Pinpoint the cell where the given text exists, returning its (x, y) midpoint coordinate. 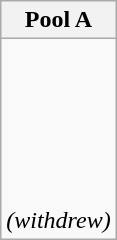
Pool A (59, 20)
(withdrew) (59, 139)
